Capture the cell that displays the provided text and extract its [X, Y] central coordinate. 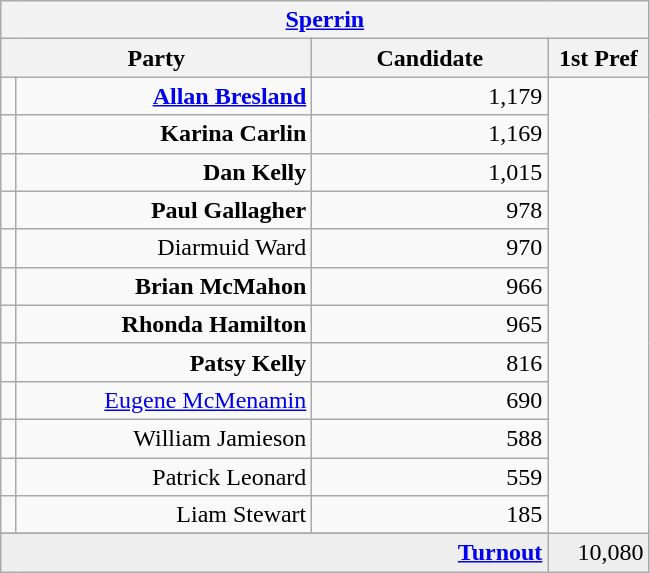
1,169 [430, 134]
Dan Kelly [164, 172]
Rhonda Hamilton [164, 324]
185 [430, 515]
Eugene McMenamin [164, 400]
965 [430, 324]
1st Pref [598, 58]
970 [430, 248]
Candidate [430, 58]
Diarmuid Ward [164, 248]
1,015 [430, 172]
690 [430, 400]
Sperrin [325, 20]
1,179 [430, 96]
966 [430, 286]
10,080 [598, 553]
559 [430, 477]
588 [430, 438]
Patrick Leonard [164, 477]
Paul Gallagher [164, 210]
Karina Carlin [164, 134]
William Jamieson [164, 438]
Brian McMahon [164, 286]
Patsy Kelly [164, 362]
816 [430, 362]
Turnout [274, 553]
978 [430, 210]
Allan Bresland [164, 96]
Liam Stewart [164, 515]
Party [156, 58]
